Provide the [x, y] coordinate of the cell's center where the given text is located.  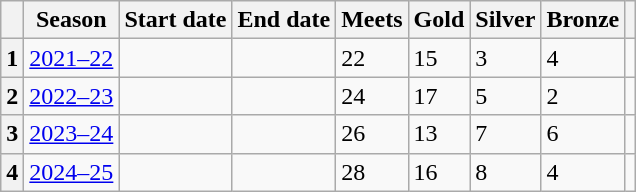
Season [72, 20]
7 [506, 134]
2023–24 [72, 134]
2022–23 [72, 96]
15 [439, 58]
Meets [372, 20]
Gold [439, 20]
Silver [506, 20]
17 [439, 96]
13 [439, 134]
1 [12, 58]
2024–25 [72, 172]
6 [583, 134]
8 [506, 172]
Start date [176, 20]
22 [372, 58]
16 [439, 172]
28 [372, 172]
24 [372, 96]
End date [284, 20]
Bronze [583, 20]
2021–22 [72, 58]
26 [372, 134]
5 [506, 96]
